Determine the (x, y) coordinate at the center of the cell enclosing the given text.  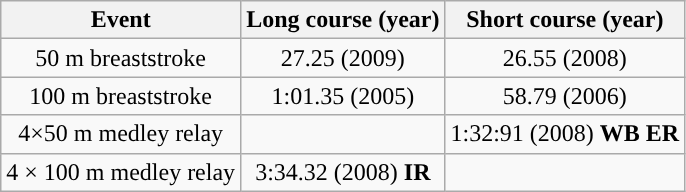
Long course (year) (343, 20)
1:01.35 (2005) (343, 96)
27.25 (2009) (343, 58)
Short course (year) (565, 20)
100 m breaststroke (121, 96)
50 m breaststroke (121, 58)
4 × 100 m medley relay (121, 172)
58.79 (2006) (565, 96)
26.55 (2008) (565, 58)
Event (121, 20)
4×50 m medley relay (121, 134)
3:34.32 (2008) IR (343, 172)
1:32:91 (2008) WB ER (565, 134)
